Detect which cell encompasses the target text, then output its [x, y] center coordinate. 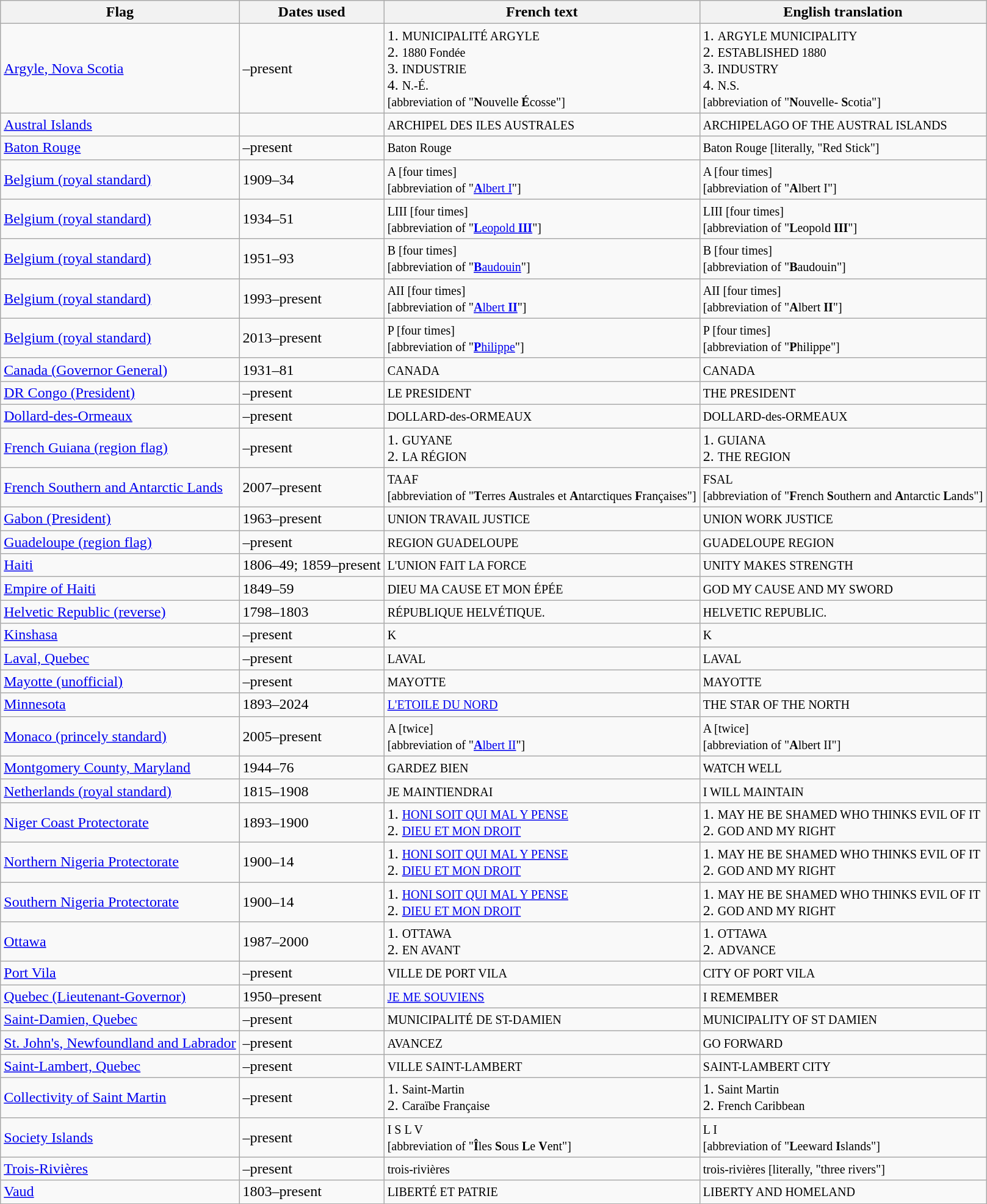
THE PRESIDENT [842, 393]
1934–51 [311, 219]
1893–1900 [311, 822]
WATCH WELL [842, 767]
LE PRESIDENT [542, 393]
Helvetic Republic (reverse) [120, 612]
I REMEMBER [842, 996]
ARCHIPELAGO OF THE AUSTRAL ISLANDS [842, 125]
UNION WORK JUSTICE [842, 519]
Collectivity of Saint Martin [120, 1098]
THE STAR OF THE NORTH [842, 705]
Argyle, Nova Scotia [120, 68]
1803–present [311, 1192]
Saint-Lambert, Quebec [120, 1066]
1893–2024 [311, 705]
1. OTTAWA2. ADVANCE [842, 941]
CITY OF PORT VILA [842, 973]
L'UNION FAIT LA FORCE [542, 565]
1931–81 [311, 369]
Port Vila [120, 973]
Quebec (Lieutenant-Governor) [120, 996]
Minnesota [120, 705]
Vaud [120, 1192]
VILLE DE PORT VILA [542, 973]
1849–59 [311, 589]
French text [542, 12]
1987–2000 [311, 941]
TAAF[abbreviation of "Terres Australes et Antarctiques Françaises"] [542, 487]
trois-rivières [542, 1169]
1. OTTAWA2. EN AVANT [542, 941]
LIBERTÉ ET PATRIE [542, 1192]
1944–76 [311, 767]
UNITY MAKES STRENGTH [842, 565]
2007–present [311, 487]
MUNICIPALITY OF ST DAMIEN [842, 1020]
LIBERTY AND HOMELAND [842, 1192]
trois-rivières [literally, "three rivers"] [842, 1169]
GOD MY CAUSE AND MY SWORD [842, 589]
SAINT-LAMBERT CITY [842, 1066]
JE MAINTIENDRAI [542, 791]
Trois-Rivières [120, 1169]
Haiti [120, 565]
JE ME SOUVIENS [542, 996]
Canada (Governor General) [120, 369]
1. Saint-Martin2. Caraïbe Française [542, 1098]
I WILL MAINTAIN [842, 791]
1. ARGYLE MUNICIPALITY2. ESTABLISHED 18803. INDUSTRY4. N.S.[abbreviation of "Nouvelle- Scotia"] [842, 68]
REGION GUADELOUPE [542, 542]
RÉPUBLIQUE HELVÉTIQUE. [542, 612]
Mayotte (unofficial) [120, 681]
Empire of Haiti [120, 589]
1. MUNICIPALITÉ ARGYLE2. 1880 Fondée3. INDUSTRIE4. N.-É.[abbreviation of "Nouvelle Écosse"] [542, 68]
Niger Coast Protectorate [120, 822]
AVANCEZ [542, 1043]
Monaco (princely standard) [120, 736]
French Southern and Antarctic Lands [120, 487]
Netherlands (royal standard) [120, 791]
VILLE SAINT-LAMBERT [542, 1066]
Montgomery County, Maryland [120, 767]
Dollard-des-Ormeaux [120, 416]
DIEU MA CAUSE ET MON ÉPÉE [542, 589]
FSAL[abbreviation of "French Southern and Antarctic Lands"] [842, 487]
HELVETIC REPUBLIC. [842, 612]
1815–1908 [311, 791]
Kinshasa [120, 635]
Ottawa [120, 941]
1. Saint Martin2. French Caribbean [842, 1098]
Flag [120, 12]
French Guiana (region flag) [120, 447]
2005–present [311, 736]
Saint-Damien, Quebec [120, 1020]
GO FORWARD [842, 1043]
ARCHIPEL DES ILES AUSTRALES [542, 125]
Society Islands [120, 1137]
Austral Islands [120, 125]
L'ETOILE DU NORD [542, 705]
Laval, Quebec [120, 658]
1909–34 [311, 180]
St. John's, Newfoundland and Labrador [120, 1043]
1. GUIANA2. THE REGION [842, 447]
I S L V[abbreviation of "Îles Sous Le Vent"] [542, 1137]
1950–present [311, 996]
1. GUYANE2. LA RÉGION [542, 447]
1963–present [311, 519]
DR Congo (President) [120, 393]
2013–present [311, 338]
1993–present [311, 298]
Guadeloupe (region flag) [120, 542]
L I[abbreviation of "Leeward Islands"] [842, 1137]
1798–1803 [311, 612]
GARDEZ BIEN [542, 767]
1951–93 [311, 259]
Baton Rouge [literally, "Red Stick"] [842, 148]
MUNICIPALITÉ DE ST-DAMIEN [542, 1020]
GUADELOUPE REGION [842, 542]
Northern Nigeria Protectorate [120, 862]
English translation [842, 12]
1806–49; 1859–present [311, 565]
UNION TRAVAIL JUSTICE [542, 519]
Dates used [311, 12]
Southern Nigeria Protectorate [120, 901]
Gabon (President) [120, 519]
